Find where the given text appears and provide that cell's center as (x, y) coordinate. 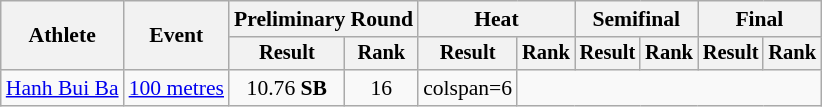
Event (176, 36)
colspan=6 (468, 88)
Heat (496, 19)
Preliminary Round (324, 19)
16 (382, 88)
Final (760, 19)
Hanh Bui Ba (62, 88)
10.76 SB (287, 88)
Athlete (62, 36)
100 metres (176, 88)
Semifinal (636, 19)
